Pinpoint the cell where the given text exists, returning its [x, y] midpoint coordinate. 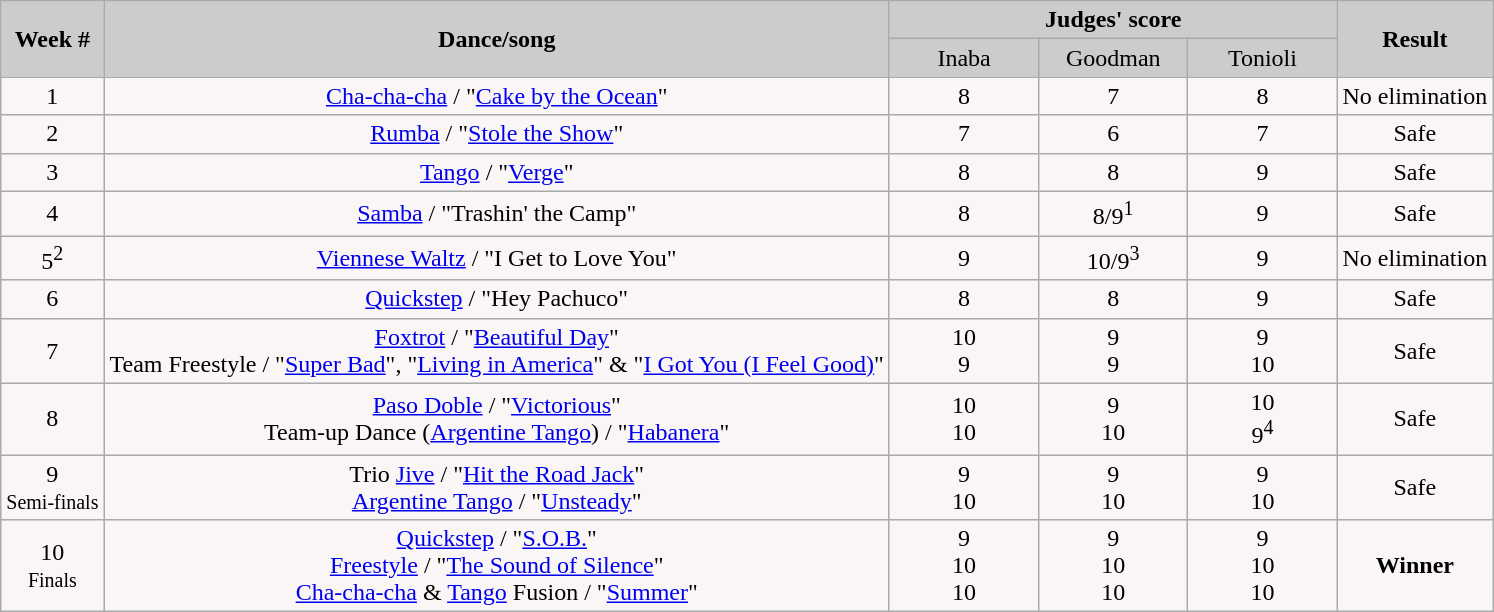
Tonioli [1262, 58]
Dance/song [496, 39]
Week # [52, 39]
3 [52, 172]
8/91 [1114, 214]
2 [52, 134]
10/93 [1114, 258]
99 [1114, 350]
52 [52, 258]
4 [52, 214]
Foxtrot / "Beautiful Day"Team Freestyle / "Super Bad", "Living in America" & "I Got You (I Feel Good)" [496, 350]
Paso Doble / "Victorious"Team-up Dance (Argentine Tango) / "Habanera" [496, 419]
Winner [1415, 566]
Judges' score [1113, 20]
Goodman [1114, 58]
10Finals [52, 566]
1094 [1262, 419]
Inaba [964, 58]
Result [1415, 39]
Trio Jive / "Hit the Road Jack"Argentine Tango / "Unsteady" [496, 488]
1010 [964, 419]
Rumba / "Stole the Show" [496, 134]
109 [964, 350]
Samba / "Trashin' the Camp" [496, 214]
Quickstep / "S.O.B."Freestyle / "The Sound of Silence"Cha-cha-cha & Tango Fusion / "Summer" [496, 566]
Cha-cha-cha / "Cake by the Ocean" [496, 96]
9Semi-finals [52, 488]
Quickstep / "Hey Pachuco" [496, 299]
Tango / "Verge" [496, 172]
Viennese Waltz / "I Get to Love You" [496, 258]
1 [52, 96]
